Determine the [x, y] coordinate at the center of the cell enclosing the given text.  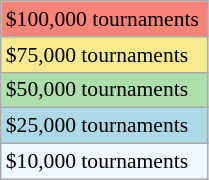
$10,000 tournaments [104, 162]
$100,000 tournaments [104, 19]
$75,000 tournaments [104, 55]
$25,000 tournaments [104, 126]
$50,000 tournaments [104, 90]
